Find where the given text appears and provide that cell's center as [x, y] coordinate. 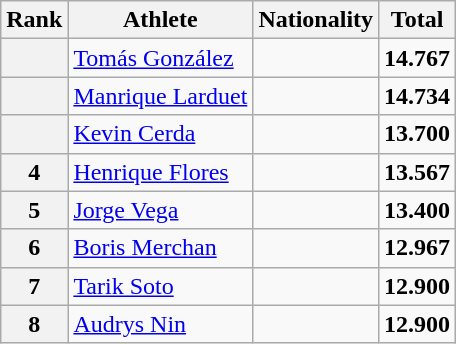
7 [34, 286]
13.700 [418, 134]
8 [34, 324]
Manrique Larduet [160, 96]
13.400 [418, 210]
Kevin Cerda [160, 134]
Athlete [160, 20]
Tarik Soto [160, 286]
14.734 [418, 96]
Henrique Flores [160, 172]
12.967 [418, 248]
Audrys Nin [160, 324]
Rank [34, 20]
Tomás González [160, 58]
Boris Merchan [160, 248]
5 [34, 210]
4 [34, 172]
13.567 [418, 172]
6 [34, 248]
Jorge Vega [160, 210]
14.767 [418, 58]
Nationality [316, 20]
Total [418, 20]
